Locate the cell with the specified text and output its (X, Y) center coordinate. 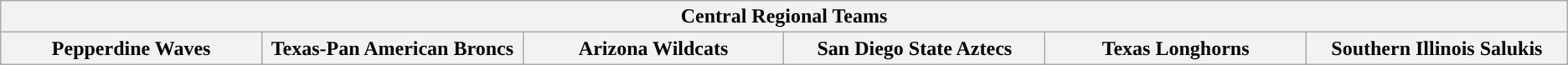
Texas Longhorns (1176, 48)
Pepperdine Waves (132, 48)
San Diego State Aztecs (915, 48)
Central Regional Teams (784, 17)
Arizona Wildcats (653, 48)
Texas-Pan American Broncs (392, 48)
Southern Illinois Salukis (1436, 48)
